Locate the cell with the specified text and output its [x, y] center coordinate. 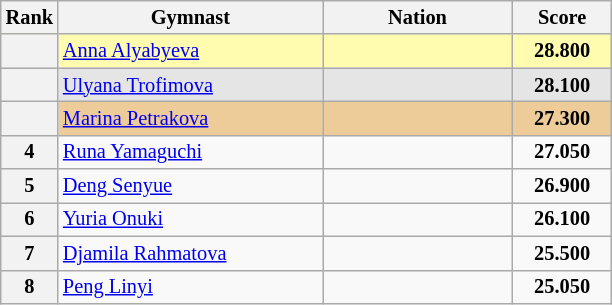
7 [30, 253]
25.500 [562, 253]
6 [30, 219]
26.100 [562, 219]
Djamila Rahmatova [190, 253]
26.900 [562, 186]
Score [562, 17]
8 [30, 287]
Marina Petrakova [190, 118]
4 [30, 152]
Runa Yamaguchi [190, 152]
Anna Alyabyeva [190, 51]
Rank [30, 17]
27.300 [562, 118]
Ulyana Trofimova [190, 85]
28.100 [562, 85]
27.050 [562, 152]
Nation [418, 17]
Peng Linyi [190, 287]
Deng Senyue [190, 186]
5 [30, 186]
Gymnast [190, 17]
Yuria Onuki [190, 219]
28.800 [562, 51]
25.050 [562, 287]
